Find where the given text appears and provide that cell's center as [x, y] coordinate. 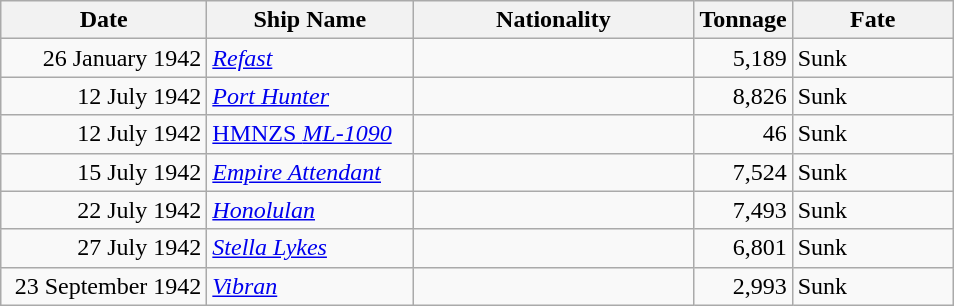
Vibran [310, 286]
5,189 [743, 58]
7,524 [743, 172]
26 January 1942 [104, 58]
Date [104, 20]
Refast [310, 58]
HMNZS ML-1090 [310, 134]
Empire Attendant [310, 172]
Stella Lykes [310, 248]
6,801 [743, 248]
Ship Name [310, 20]
23 September 1942 [104, 286]
15 July 1942 [104, 172]
Honolulan [310, 210]
46 [743, 134]
Tonnage [743, 20]
22 July 1942 [104, 210]
7,493 [743, 210]
Port Hunter [310, 96]
8,826 [743, 96]
Fate [872, 20]
Nationality [554, 20]
27 July 1942 [104, 248]
2,993 [743, 286]
